For the text-containing cell, return its midpoint in [x, y] coordinate format. 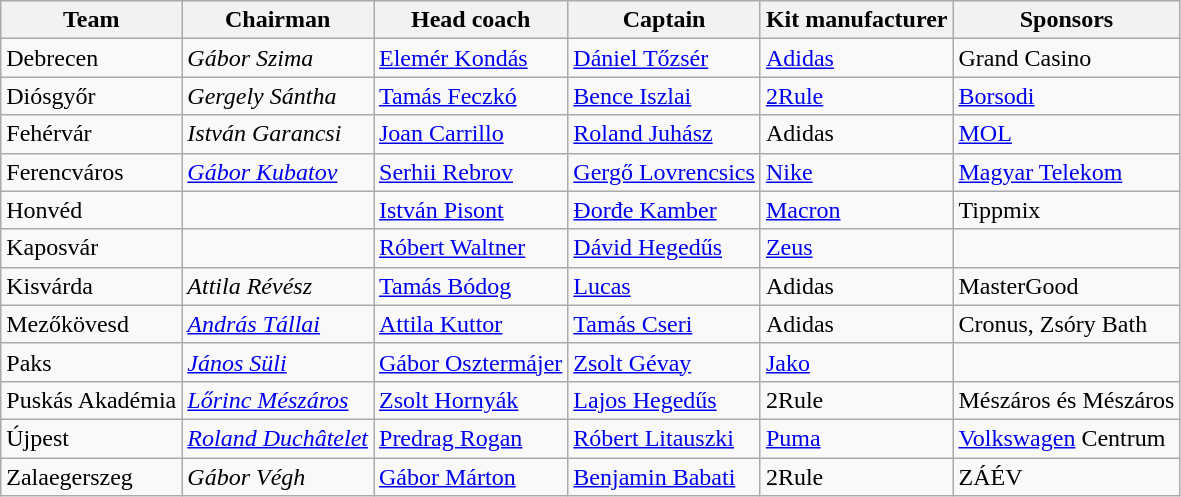
Tamás Feczkó [471, 96]
Elemér Kondás [471, 58]
Predrag Rogan [471, 438]
Lőrinc Mészáros [278, 400]
Macron [856, 210]
Volkswagen Centrum [1066, 438]
Dávid Hegedűs [664, 248]
Honvéd [92, 210]
Gergely Sántha [278, 96]
Benjamin Babati [664, 477]
Gábor Márton [471, 477]
Róbert Waltner [471, 248]
Ferencváros [92, 172]
Tippmix [1066, 210]
MasterGood [1066, 286]
Kit manufacturer [856, 20]
Lucas [664, 286]
Serhii Rebrov [471, 172]
András Tállai [278, 324]
Dániel Tőzsér [664, 58]
Gergő Lovrencsics [664, 172]
Kisvárda [92, 286]
István Garancsi [278, 134]
János Süli [278, 362]
Captain [664, 20]
MOL [1066, 134]
Nike [856, 172]
Mezőkövesd [92, 324]
Zeus [856, 248]
Roland Duchâtelet [278, 438]
Attila Kuttor [471, 324]
Puskás Akadémia [92, 400]
Mészáros és Mészáros [1066, 400]
Head coach [471, 20]
Bence Iszlai [664, 96]
Chairman [278, 20]
Cronus, Zsóry Bath [1066, 324]
ZÁÉV [1066, 477]
Zalaegerszeg [92, 477]
Borsodi [1066, 96]
Róbert Litauszki [664, 438]
Fehérvár [92, 134]
Újpest [92, 438]
Jako [856, 362]
Puma [856, 438]
Team [92, 20]
Gábor Osztermájer [471, 362]
Sponsors [1066, 20]
Diósgyőr [92, 96]
Kaposvár [92, 248]
Paks [92, 362]
Gábor Kubatov [278, 172]
Tamás Bódog [471, 286]
Attila Révész [278, 286]
Joan Carrillo [471, 134]
Gábor Szima [278, 58]
Magyar Telekom [1066, 172]
Roland Juhász [664, 134]
Grand Casino [1066, 58]
Lajos Hegedűs [664, 400]
Đorđe Kamber [664, 210]
Zsolt Hornyák [471, 400]
Zsolt Gévay [664, 362]
Gábor Végh [278, 477]
Debrecen [92, 58]
István Pisont [471, 210]
Tamás Cseri [664, 324]
